Find where the given text appears and provide that cell's center as [X, Y] coordinate. 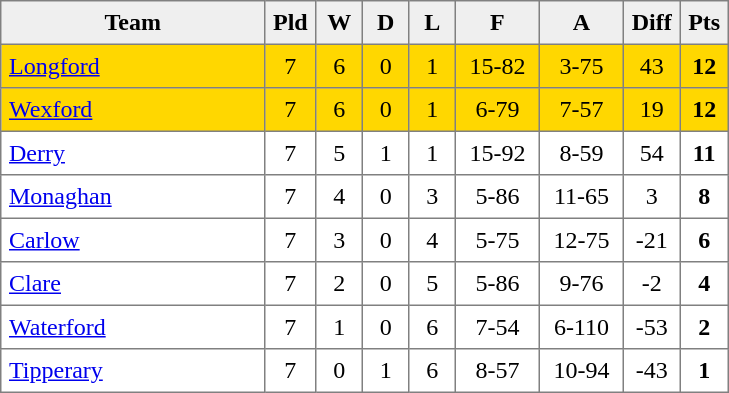
D [385, 23]
-43 [651, 371]
6-79 [497, 110]
7-54 [497, 327]
-53 [651, 327]
11 [704, 153]
3-75 [581, 66]
A [581, 23]
43 [651, 66]
11-65 [581, 197]
Wexford [133, 110]
5-75 [497, 240]
Pld [290, 23]
Waterford [133, 327]
Diff [651, 23]
12-75 [581, 240]
Tipperary [133, 371]
-21 [651, 240]
9-76 [581, 284]
Pts [704, 23]
10-94 [581, 371]
8-59 [581, 153]
W [339, 23]
Clare [133, 284]
8 [704, 197]
6-110 [581, 327]
54 [651, 153]
15-92 [497, 153]
Derry [133, 153]
-2 [651, 284]
8-57 [497, 371]
Longford [133, 66]
7-57 [581, 110]
Monaghan [133, 197]
19 [651, 110]
Team [133, 23]
Carlow [133, 240]
L [432, 23]
F [497, 23]
15-82 [497, 66]
